Locate the cell with the specified text and output its [x, y] center coordinate. 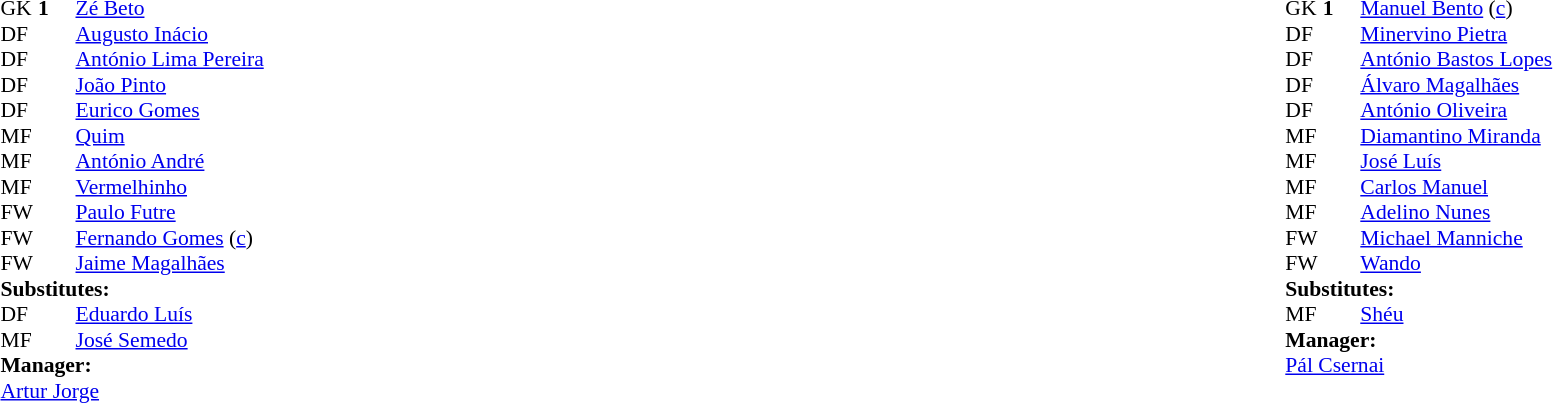
Eduardo Luís [170, 315]
José Luís [1456, 161]
Jaime Magalhães [170, 263]
António Lima Pereira [170, 59]
Paulo Futre [170, 213]
Augusto Inácio [170, 34]
Adelino Nunes [1456, 213]
Álvaro Magalhães [1456, 85]
António Bastos Lopes [1456, 59]
Diamantino Miranda [1456, 136]
Minervino Pietra [1456, 34]
António Oliveira [1456, 111]
José Semedo [170, 340]
Wando [1456, 263]
João Pinto [170, 85]
Carlos Manuel [1456, 187]
Michael Manniche [1456, 238]
Pál Csernai [1418, 365]
Vermelhinho [170, 187]
Eurico Gomes [170, 111]
António André [170, 161]
Shéu [1456, 315]
Fernando Gomes (c) [170, 238]
Quim [170, 136]
